Search for the cell housing the specified text and yield its [X, Y] center coordinate. 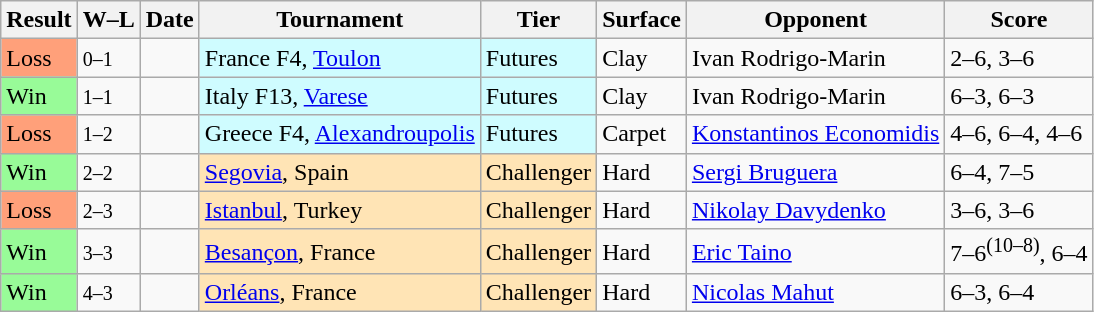
2–6, 3–6 [1019, 58]
W–L [108, 20]
Segovia, Spain [340, 172]
Nikolay Davydenko [815, 210]
Carpet [642, 134]
Eric Taino [815, 252]
4–3 [108, 293]
Sergi Bruguera [815, 172]
Istanbul, Turkey [340, 210]
3–6, 3–6 [1019, 210]
6–4, 7–5 [1019, 172]
1–1 [108, 96]
Konstantinos Economidis [815, 134]
Orléans, France [340, 293]
2–3 [108, 210]
6–3, 6–4 [1019, 293]
0–1 [108, 58]
1–2 [108, 134]
Tier [538, 20]
Opponent [815, 20]
3–3 [108, 252]
Score [1019, 20]
Date [170, 20]
Italy F13, Varese [340, 96]
Result [39, 20]
2–2 [108, 172]
Greece F4, Alexandroupolis [340, 134]
6–3, 6–3 [1019, 96]
7–6(10–8), 6–4 [1019, 252]
Tournament [340, 20]
4–6, 6–4, 4–6 [1019, 134]
Besançon, France [340, 252]
Nicolas Mahut [815, 293]
Surface [642, 20]
France F4, Toulon [340, 58]
